Determine the [x, y] coordinate at the center of the cell enclosing the given text.  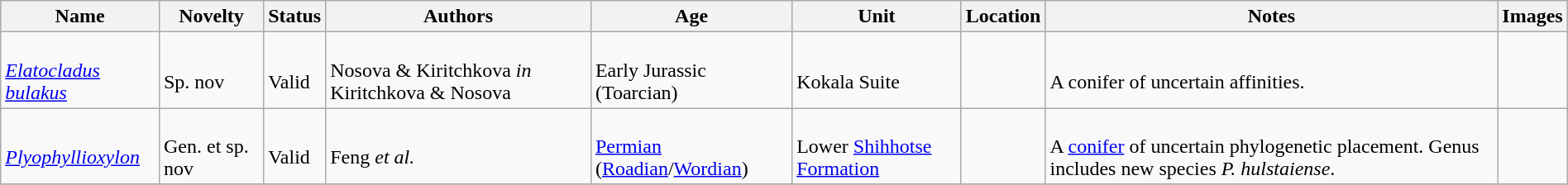
Sp. nov [211, 70]
A conifer of uncertain phylogenetic placement. Genus includes new species P. hulstaiense. [1272, 146]
Authors [458, 17]
Elatocladus bulakus [80, 70]
Name [80, 17]
Early Jurassic (Toarcian) [691, 70]
Images [1532, 17]
Novelty [211, 17]
Lower Shihhotse Formation [877, 146]
Nosova & Kiritchkova in Kiritchkova & Nosova [458, 70]
Status [294, 17]
Plyophyllioxylon [80, 146]
Age [691, 17]
Permian (Roadian/Wordian) [691, 146]
Kokala Suite [877, 70]
A conifer of uncertain affinities. [1272, 70]
Notes [1272, 17]
Unit [877, 17]
Location [1003, 17]
Gen. et sp. nov [211, 146]
Feng et al. [458, 146]
